From the cell containing the given text, extract its center point as (x, y) coordinate. 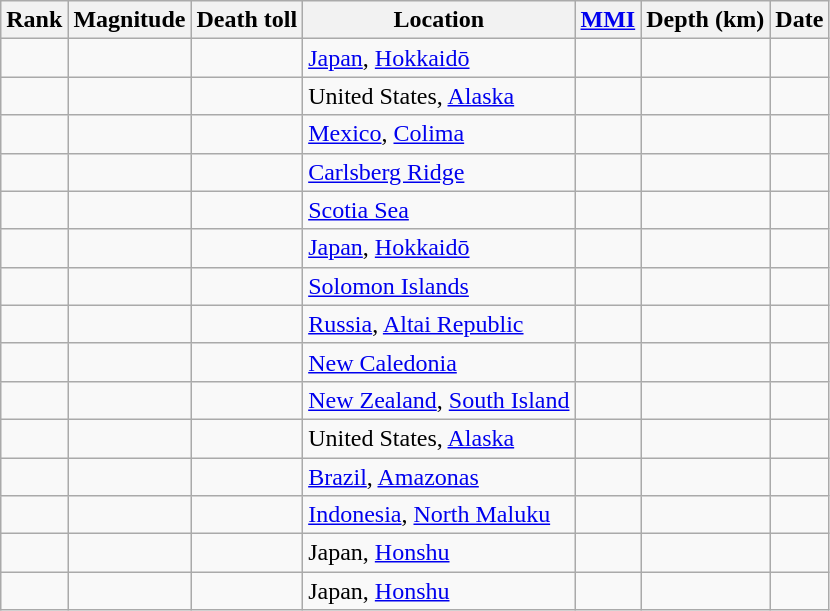
Mexico, Colima (439, 134)
Location (439, 20)
Solomon Islands (439, 286)
Date (800, 20)
Carlsberg Ridge (439, 172)
Indonesia, North Maluku (439, 515)
Depth (km) (706, 20)
Scotia Sea (439, 210)
Rank (34, 20)
New Caledonia (439, 362)
Death toll (247, 20)
Russia, Altai Republic (439, 324)
New Zealand, South Island (439, 400)
Brazil, Amazonas (439, 477)
Magnitude (130, 20)
MMI (608, 20)
